Identify which cell holds the provided text, then report its (x, y) central coordinate. 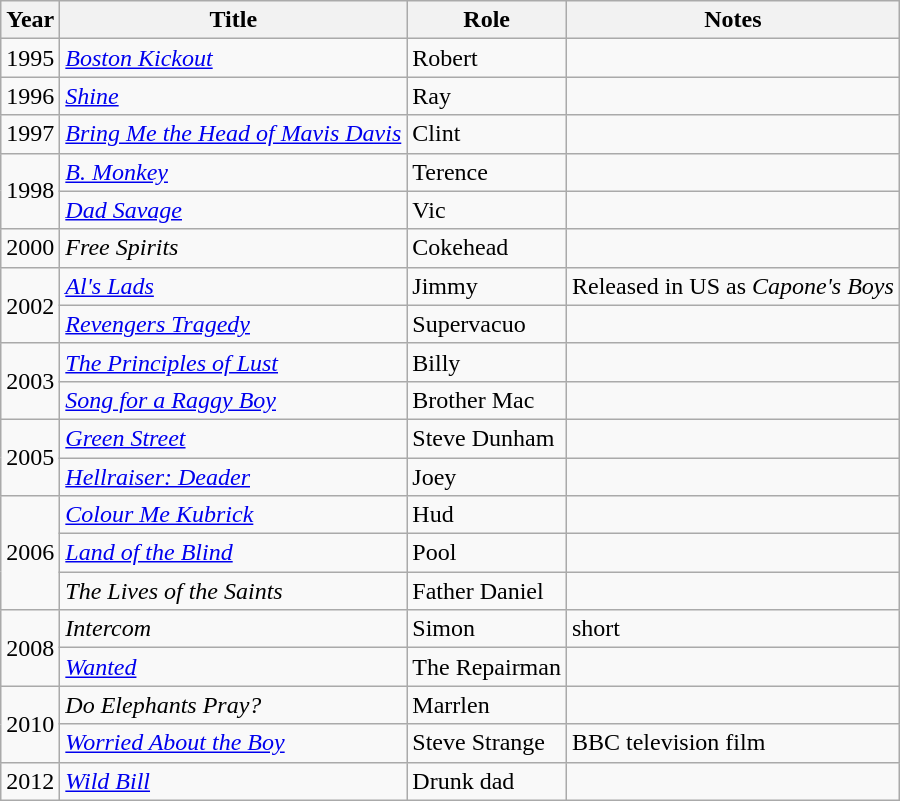
Notes (732, 20)
Al's Lads (234, 286)
2002 (30, 305)
Ray (487, 96)
B. Monkey (234, 172)
1995 (30, 58)
1996 (30, 96)
Supervacuo (487, 324)
Steve Dunham (487, 438)
Marrlen (487, 705)
Boston Kickout (234, 58)
2010 (30, 724)
Green Street (234, 438)
Intercom (234, 629)
1998 (30, 191)
Vic (487, 210)
Joey (487, 477)
Song for a Raggy Boy (234, 400)
Revengers Tragedy (234, 324)
Pool (487, 553)
Wanted (234, 667)
Shine (234, 96)
Role (487, 20)
2008 (30, 648)
Brother Mac (487, 400)
Colour Me Kubrick (234, 515)
1997 (30, 134)
2005 (30, 457)
Title (234, 20)
The Principles of Lust (234, 362)
Land of the Blind (234, 553)
The Lives of the Saints (234, 591)
BBC television film (732, 743)
Terence (487, 172)
Simon (487, 629)
Billy (487, 362)
Free Spirits (234, 248)
Year (30, 20)
Hellraiser: Deader (234, 477)
Do Elephants Pray? (234, 705)
Jimmy (487, 286)
2003 (30, 381)
Clint (487, 134)
2000 (30, 248)
Father Daniel (487, 591)
Robert (487, 58)
Bring Me the Head of Mavis Davis (234, 134)
Worried About the Boy (234, 743)
Released in US as Capone's Boys (732, 286)
2006 (30, 553)
Drunk dad (487, 781)
Hud (487, 515)
2012 (30, 781)
Wild Bill (234, 781)
Dad Savage (234, 210)
short (732, 629)
Cokehead (487, 248)
Steve Strange (487, 743)
The Repairman (487, 667)
